Determine the [x, y] coordinate at the center of the cell enclosing the given text.  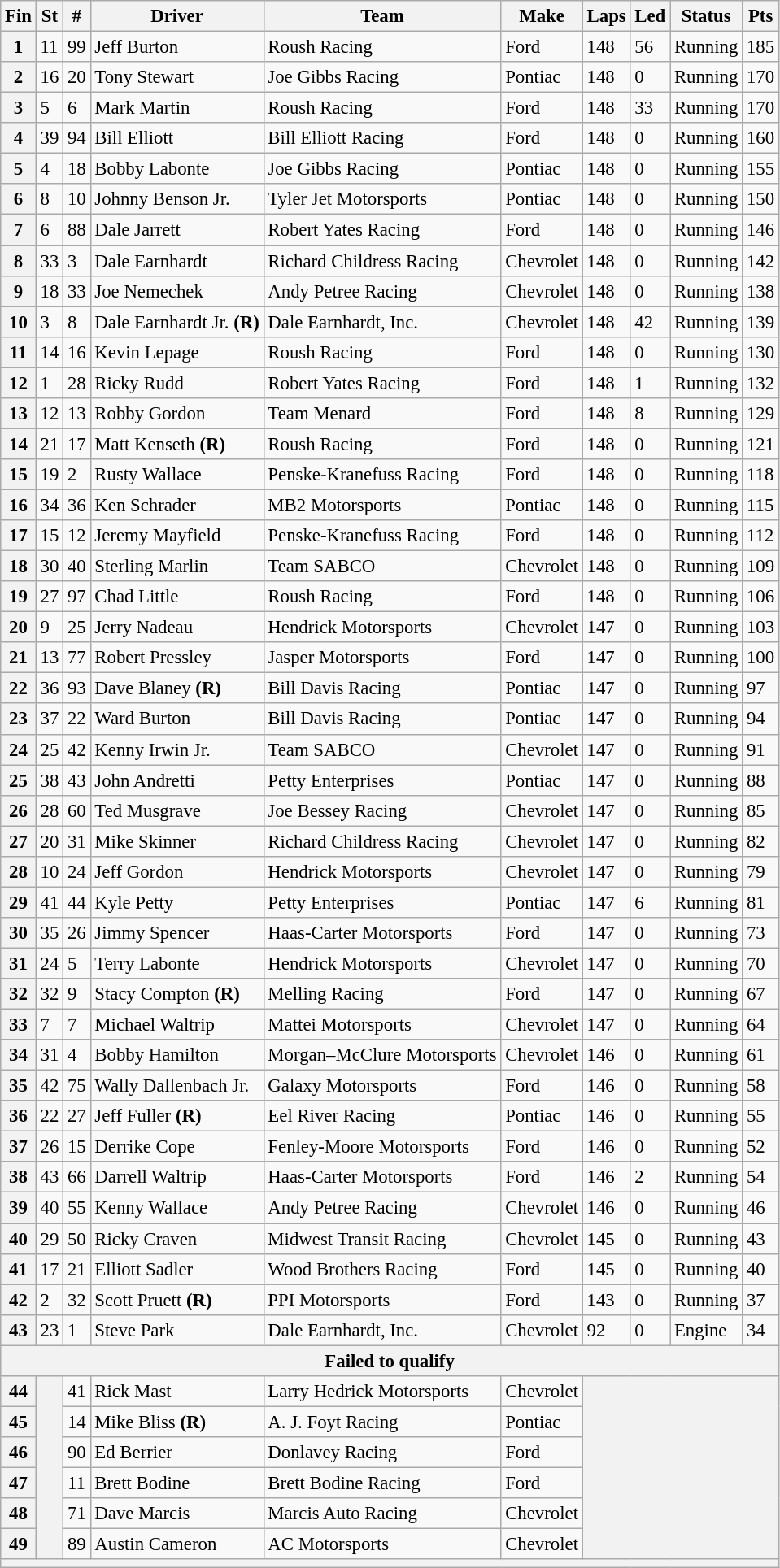
Fenley-Moore Motorsports [382, 1147]
Kenny Wallace [177, 1208]
82 [761, 841]
Matt Kenseth (R) [177, 444]
48 [19, 1514]
73 [761, 933]
Led [651, 16]
Darrell Waltrip [177, 1178]
Rusty Wallace [177, 475]
45 [19, 1422]
130 [761, 352]
Eel River Racing [382, 1116]
Melling Racing [382, 994]
115 [761, 505]
60 [76, 810]
Larry Hedrick Motorsports [382, 1392]
Engine [706, 1330]
185 [761, 47]
Wally Dallenbach Jr. [177, 1086]
Dale Earnhardt [177, 261]
Kenny Irwin Jr. [177, 749]
Joe Bessey Racing [382, 810]
85 [761, 810]
70 [761, 963]
121 [761, 444]
Dave Blaney (R) [177, 688]
Robby Gordon [177, 414]
Fin [19, 16]
Dale Earnhardt Jr. (R) [177, 322]
58 [761, 1086]
160 [761, 138]
Jeff Fuller (R) [177, 1116]
Tony Stewart [177, 77]
Mike Skinner [177, 841]
Jeremy Mayfield [177, 536]
Mark Martin [177, 108]
Bobby Hamilton [177, 1055]
132 [761, 383]
90 [76, 1453]
Stacy Compton (R) [177, 994]
Pts [761, 16]
100 [761, 658]
Brett Bodine [177, 1483]
81 [761, 902]
St [49, 16]
Elliott Sadler [177, 1269]
142 [761, 261]
Derrike Cope [177, 1147]
John Andretti [177, 780]
47 [19, 1483]
99 [76, 47]
Morgan–McClure Motorsports [382, 1055]
138 [761, 291]
Dale Jarrett [177, 230]
Terry Labonte [177, 963]
Bill Elliott Racing [382, 138]
Status [706, 16]
106 [761, 597]
77 [76, 658]
Marcis Auto Racing [382, 1514]
Driver [177, 16]
Chad Little [177, 597]
# [76, 16]
Ed Berrier [177, 1453]
Jeff Gordon [177, 872]
A. J. Foyt Racing [382, 1422]
61 [761, 1055]
92 [607, 1330]
Kevin Lepage [177, 352]
Austin Cameron [177, 1544]
Galaxy Motorsports [382, 1086]
89 [76, 1544]
Kyle Petty [177, 902]
50 [76, 1239]
AC Motorsports [382, 1544]
Jimmy Spencer [177, 933]
Laps [607, 16]
PPI Motorsports [382, 1300]
Michael Waltrip [177, 1025]
Ward Burton [177, 719]
Dave Marcis [177, 1514]
93 [76, 688]
79 [761, 872]
67 [761, 994]
Joe Nemechek [177, 291]
Jasper Motorsports [382, 658]
103 [761, 628]
Sterling Marlin [177, 567]
139 [761, 322]
75 [76, 1086]
Brett Bodine Racing [382, 1483]
109 [761, 567]
Team [382, 16]
64 [761, 1025]
150 [761, 199]
Johnny Benson Jr. [177, 199]
143 [607, 1300]
Rick Mast [177, 1392]
Jeff Burton [177, 47]
Failed to qualify [390, 1361]
Jerry Nadeau [177, 628]
Tyler Jet Motorsports [382, 199]
Wood Brothers Racing [382, 1269]
56 [651, 47]
MB2 Motorsports [382, 505]
129 [761, 414]
Steve Park [177, 1330]
Ted Musgrave [177, 810]
Ricky Craven [177, 1239]
91 [761, 749]
Ricky Rudd [177, 383]
66 [76, 1178]
Ken Schrader [177, 505]
71 [76, 1514]
Make [542, 16]
155 [761, 169]
Team Menard [382, 414]
Midwest Transit Racing [382, 1239]
Donlavey Racing [382, 1453]
Robert Pressley [177, 658]
52 [761, 1147]
54 [761, 1178]
49 [19, 1544]
112 [761, 536]
Mike Bliss (R) [177, 1422]
Bobby Labonte [177, 169]
118 [761, 475]
Scott Pruett (R) [177, 1300]
Bill Elliott [177, 138]
Mattei Motorsports [382, 1025]
